Find where the given text appears and provide that cell's center as [X, Y] coordinate. 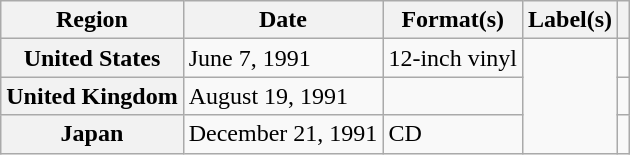
Format(s) [453, 20]
CD [453, 134]
August 19, 1991 [283, 96]
Japan [92, 134]
June 7, 1991 [283, 58]
United Kingdom [92, 96]
12-inch vinyl [453, 58]
United States [92, 58]
Label(s) [570, 20]
December 21, 1991 [283, 134]
Date [283, 20]
Region [92, 20]
